For the text-containing cell, return its midpoint in [X, Y] coordinate format. 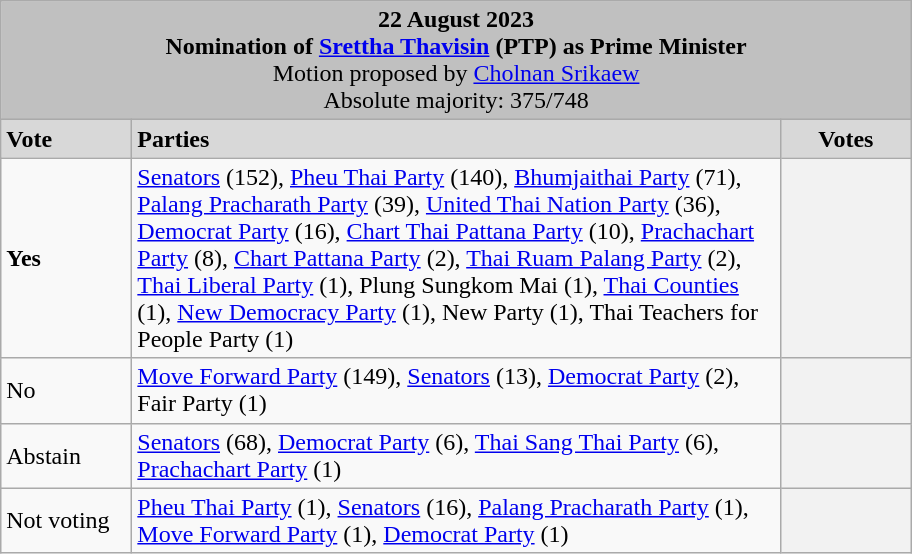
Votes [846, 139]
Senators (68), Democrat Party (6), Thai Sang Thai Party (6), Prachachart Party (1) [456, 456]
Parties [456, 139]
22 August 2023Nomination of Srettha Thavisin (PTP) as Prime MinisterMotion proposed by Cholnan SrikaewAbsolute majority: 375/748 [456, 60]
Vote [66, 139]
Abstain [66, 456]
Move Forward Party (149), Senators (13), Democrat Party (2), Fair Party (1) [456, 390]
Yes [66, 258]
Pheu Thai Party (1), Senators (16), Palang Pracharath Party (1), Move Forward Party (1), Democrat Party (1) [456, 520]
Not voting [66, 520]
No [66, 390]
